Search for the cell housing the specified text and yield its [x, y] center coordinate. 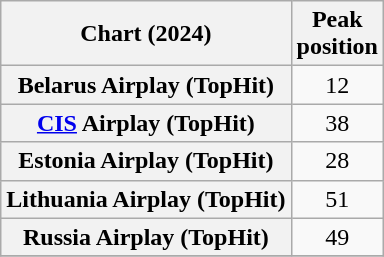
Chart (2024) [146, 34]
12 [337, 85]
Peakposition [337, 34]
Estonia Airplay (TopHit) [146, 161]
28 [337, 161]
Belarus Airplay (TopHit) [146, 85]
CIS Airplay (TopHit) [146, 123]
38 [337, 123]
49 [337, 237]
Lithuania Airplay (TopHit) [146, 199]
Russia Airplay (TopHit) [146, 237]
51 [337, 199]
